Detect which cell encompasses the target text, then output its (x, y) center coordinate. 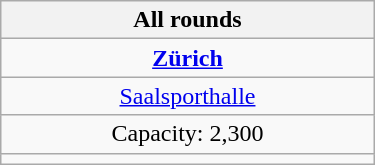
All rounds (188, 20)
Capacity: 2,300 (188, 134)
Saalsporthalle (188, 96)
Zürich (188, 58)
